Capture the cell that displays the provided text and extract its (x, y) central coordinate. 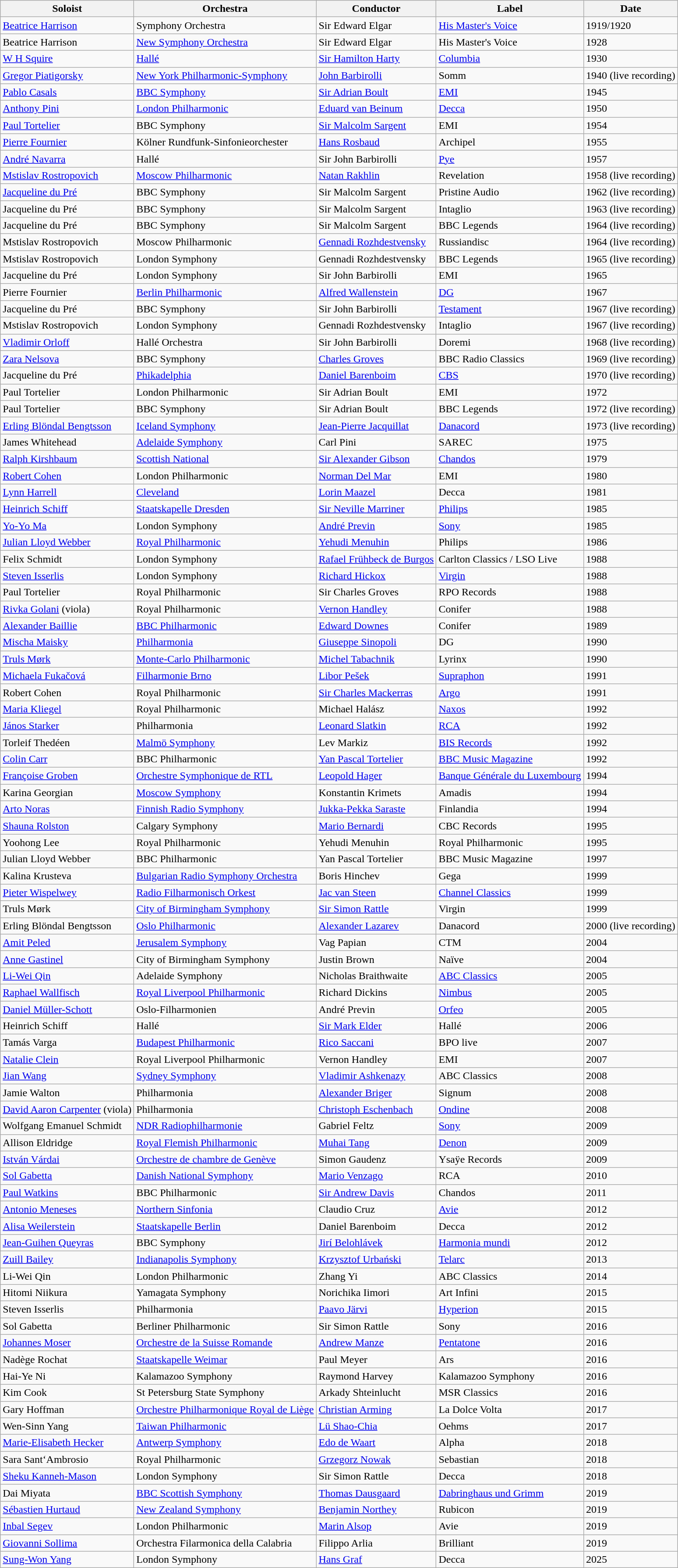
Hallé Orchestra (225, 342)
Zara Nelsova (67, 359)
Testament (510, 309)
Kölner Rundfunk-Sinfonieorchester (225, 142)
Sung-Won Yang (67, 1560)
2013 (631, 1259)
Richard Hickox (376, 576)
Revelation (510, 175)
2010 (631, 1176)
Felix Schmidt (67, 559)
1967 (631, 292)
Wen-Sinn Yang (67, 1426)
Bulgarian Radio Symphony Orchestra (225, 876)
Pye (510, 159)
Antwerp Symphony (225, 1443)
Sebastian (510, 1459)
Soloist (67, 9)
Maria Kliegel (67, 709)
Benjamin Northey (376, 1509)
Rubicon (510, 1509)
CBC Records (510, 826)
BBC Scottish Symphony (225, 1493)
Telarc (510, 1259)
1973 (live recording) (631, 425)
Johannes Moser (67, 1343)
Konstantin Krimets (376, 793)
Norman Del Mar (376, 475)
2006 (631, 1026)
Colin Carr (67, 759)
Sheku Kanneh-Mason (67, 1476)
1997 (631, 859)
Jean-Pierre Jacquillat (376, 425)
Conductor (376, 9)
Jian Wang (67, 1076)
Staatskapelle Weimar (225, 1359)
Denon (510, 1143)
Mario Venzago (376, 1176)
Alfred Wallenstein (376, 292)
Channel Classics (510, 892)
Staatskapelle Berlin (225, 1226)
Libor Pešek (376, 676)
Paul Meyer (376, 1359)
1919/1920 (631, 25)
NDR Radiophilharmonie (225, 1126)
Lynn Harrell (67, 492)
Anthony Pini (67, 109)
BIS Records (510, 743)
Brilliant (510, 1543)
Danish National Symphony (225, 1176)
Berlin Philharmonic (225, 292)
Pentatone (510, 1343)
Torleif Thedéen (67, 743)
Jerusalem Symphony (225, 942)
Iceland Symphony (225, 425)
Phikadelphia (225, 375)
Nicholas Braithwaite (376, 976)
Thomas Dausgaard (376, 1493)
Vladimir Orloff (67, 342)
Sir Mark Elder (376, 1026)
New Symphony Orchestra (225, 42)
Inbal Segev (67, 1526)
Oslo Philharmonic (225, 926)
Shauna Rolston (67, 826)
Alexander Lazarev (376, 926)
New York Philharmonic-Symphony (225, 75)
Wolfgang Emanuel Schmidt (67, 1126)
1970 (live recording) (631, 375)
Krzysztof Urbański (376, 1259)
Charles Groves (376, 359)
Finnish Radio Symphony (225, 809)
Mario Bernardi (376, 826)
Claudio Cruz (376, 1209)
1972 (631, 392)
Grzegorz Nowak (376, 1459)
Michael Halász (376, 709)
Pieter Wispelwey (67, 892)
Arkady Shteinlucht (376, 1393)
Carlton Classics / LSO Live (510, 559)
Boris Hinchev (376, 876)
Nimbus (510, 992)
1928 (631, 42)
Rico Saccani (376, 1043)
Yoohong Lee (67, 842)
Arto Noras (67, 809)
Jac van Steen (376, 892)
Sir Neville Marriner (376, 509)
Cleveland (225, 492)
István Várdai (67, 1159)
Andrew Manze (376, 1343)
Christian Arming (376, 1409)
Rivka Golani (viola) (67, 609)
Monte-Carlo Philharmonic (225, 659)
Alexander Briger (376, 1093)
1954 (631, 125)
Gega (510, 876)
1986 (631, 542)
Label (510, 9)
Naïve (510, 959)
BBC Radio Classics (510, 359)
Gary Hoffman (67, 1409)
1962 (live recording) (631, 192)
Ysaÿe Records (510, 1159)
Christoph Eschenbach (376, 1109)
CTM (510, 942)
1968 (live recording) (631, 342)
SAREC (510, 442)
1980 (631, 475)
Jamie Walton (67, 1093)
Orfeo (510, 1009)
Vladimir Ashkenazy (376, 1076)
Kalina Krusteva (67, 876)
Symphony Orchestra (225, 25)
Mischa Maisky (67, 642)
Dai Miyata (67, 1493)
Nadège Rochat (67, 1359)
Date (631, 9)
Indianapolis Symphony (225, 1259)
Kim Cook (67, 1393)
1930 (631, 59)
Natan Rakhlin (376, 175)
Anne Gastinel (67, 959)
New Zealand Symphony (225, 1509)
Orchestre de la Suisse Romande (225, 1343)
Paavo Järvi (376, 1310)
Richard Dickins (376, 992)
André Navarra (67, 159)
Budapest Philharmonic (225, 1043)
Lorin Maazel (376, 492)
Oslo-Filharmonien (225, 1009)
Finlandia (510, 809)
Malmö Symphony (225, 743)
Sir Charles Mackerras (376, 692)
Calgary Symphony (225, 826)
Natalie Clein (67, 1059)
1979 (631, 459)
Norichika Iimori (376, 1293)
Jukka-Pekka Saraste (376, 809)
Oehms (510, 1426)
Sara Sant‘Ambrosio (67, 1459)
János Starker (67, 726)
Ondine (510, 1109)
Russiandisc (510, 242)
Signum (510, 1093)
Gregor Piatigorsky (67, 75)
Hans Rosbaud (376, 142)
1965 (631, 276)
Hans Graf (376, 1560)
Lev Markiz (376, 743)
Giovanni Sollima (67, 1543)
Giuseppe Sinopoli (376, 642)
Orchestre Symphonique de RTL (225, 776)
Art Infini (510, 1293)
Muhai Tang (376, 1143)
Orchestre de chambre de Genève (225, 1159)
2000 (live recording) (631, 926)
Argo (510, 692)
Simon Gaudenz (376, 1159)
1945 (631, 92)
Raymond Harvey (376, 1376)
Ralph Kirshbaum (67, 459)
Antonio Meneses (67, 1209)
Eduard van Beinum (376, 109)
Marie-Elisabeth Hecker (67, 1443)
Sir Hamilton Harty (376, 59)
Orchestra (225, 9)
Berliner Philharmonic (225, 1326)
Archipel (510, 142)
Leopold Hager (376, 776)
Columbia (510, 59)
Alexander Baillie (67, 626)
Justin Brown (376, 959)
1972 (live recording) (631, 409)
Marin Alsop (376, 1526)
Orchestra Filarmonica della Calabria (225, 1543)
Taiwan Philharmonic (225, 1426)
Lü Shao-Chia (376, 1426)
Pristine Audio (510, 192)
Banque Générale du Luxembourg (510, 776)
Sir Charles Groves (376, 592)
1969 (live recording) (631, 359)
Jirí Belohlávek (376, 1242)
Edo de Waart (376, 1443)
Yo-Yo Ma (67, 526)
Dabringhaus und Grimm (510, 1493)
Filharmonie Brno (225, 676)
Vag Papian (376, 942)
Supraphon (510, 676)
Pablo Casals (67, 92)
1981 (631, 492)
Michel Tabachnik (376, 659)
Françoise Groben (67, 776)
Gabriel Feltz (376, 1126)
1975 (631, 442)
Orchestre Philharmonique Royal de Liège (225, 1409)
1958 (live recording) (631, 175)
1965 (live recording) (631, 259)
1989 (631, 626)
Harmonia mundi (510, 1242)
Alpha (510, 1443)
Michaela Fukačová (67, 676)
1955 (631, 142)
Carl Pini (376, 442)
Sir Alexander Gibson (376, 459)
La Dolce Volta (510, 1409)
Paul Watkins (67, 1193)
2025 (631, 1560)
Amadis (510, 793)
Amit Peled (67, 942)
Rafael Frühbeck de Burgos (376, 559)
W H Squire (67, 59)
David Aaron Carpenter (viola) (67, 1109)
Jean-Guihen Queyras (67, 1242)
Hyperion (510, 1310)
RPO Records (510, 592)
1957 (631, 159)
Radio Filharmonisch Orkest (225, 892)
Lyrinx (510, 659)
Scottish National (225, 459)
Sir Andrew Davis (376, 1193)
Royal Flemish Philharmonic (225, 1143)
2014 (631, 1276)
Hitomi Niikura (67, 1293)
Alisa Weilerstein (67, 1226)
Hai-Ye Ni (67, 1376)
John Barbirolli (376, 75)
James Whitehead (67, 442)
Zhang Yi (376, 1276)
Doremi (510, 342)
Somm (510, 75)
Tamás Varga (67, 1043)
MSR Classics (510, 1393)
Yamagata Symphony (225, 1293)
1950 (631, 109)
Northern Sinfonia (225, 1209)
1940 (live recording) (631, 75)
Daniel Müller-Schott (67, 1009)
BPO live (510, 1043)
Leonard Slatkin (376, 726)
St Petersburg State Symphony (225, 1393)
Ars (510, 1359)
Moscow Symphony (225, 793)
Naxos (510, 709)
2011 (631, 1193)
Staatskapelle Dresden (225, 509)
Raphael Wallfisch (67, 992)
1963 (live recording) (631, 209)
CBS (510, 375)
Filippo Arlia (376, 1543)
Edward Downes (376, 626)
Sébastien Hurtaud (67, 1509)
Karina Georgian (67, 793)
Zuill Bailey (67, 1259)
Sydney Symphony (225, 1076)
Allison Eldridge (67, 1143)
